Return [X, Y] of the center of cell containing provided text 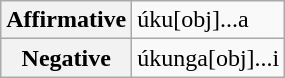
Negative [66, 58]
Affirmative [66, 20]
úkunga[obj]...i [208, 58]
úku[obj]...a [208, 20]
